Provide the (X, Y) coordinate of the cell's center where the given text is located.  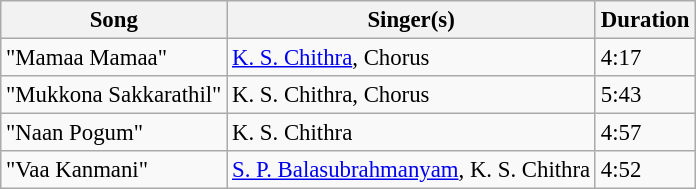
"Mamaa Mamaa" (114, 58)
4:52 (644, 170)
Duration (644, 20)
4:17 (644, 58)
K. S. Chithra (412, 133)
4:57 (644, 133)
Song (114, 20)
"Vaa Kanmani" (114, 170)
"Mukkona Sakkarathil" (114, 95)
5:43 (644, 95)
S. P. Balasubrahmanyam, K. S. Chithra (412, 170)
Singer(s) (412, 20)
"Naan Pogum" (114, 133)
